Find where the given text appears and provide that cell's center as (X, Y) coordinate. 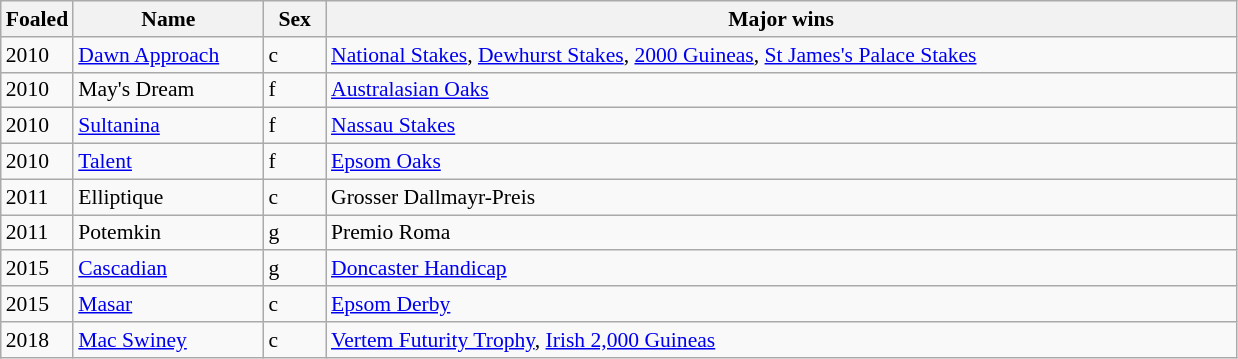
May's Dream (168, 90)
Talent (168, 162)
Elliptique (168, 197)
Vertem Futurity Trophy, Irish 2,000 Guineas (781, 340)
Australasian Oaks (781, 90)
Cascadian (168, 269)
Grosser Dallmayr-Preis (781, 197)
Name (168, 19)
Epsom Oaks (781, 162)
National Stakes, Dewhurst Stakes, 2000 Guineas, St James's Palace Stakes (781, 55)
Masar (168, 304)
2018 (37, 340)
Doncaster Handicap (781, 269)
Epsom Derby (781, 304)
Sultanina (168, 126)
Premio Roma (781, 233)
Potemkin (168, 233)
Foaled (37, 19)
Mac Swiney (168, 340)
Major wins (781, 19)
Nassau Stakes (781, 126)
Dawn Approach (168, 55)
Sex (294, 19)
